Capture the cell that displays the provided text and extract its (X, Y) central coordinate. 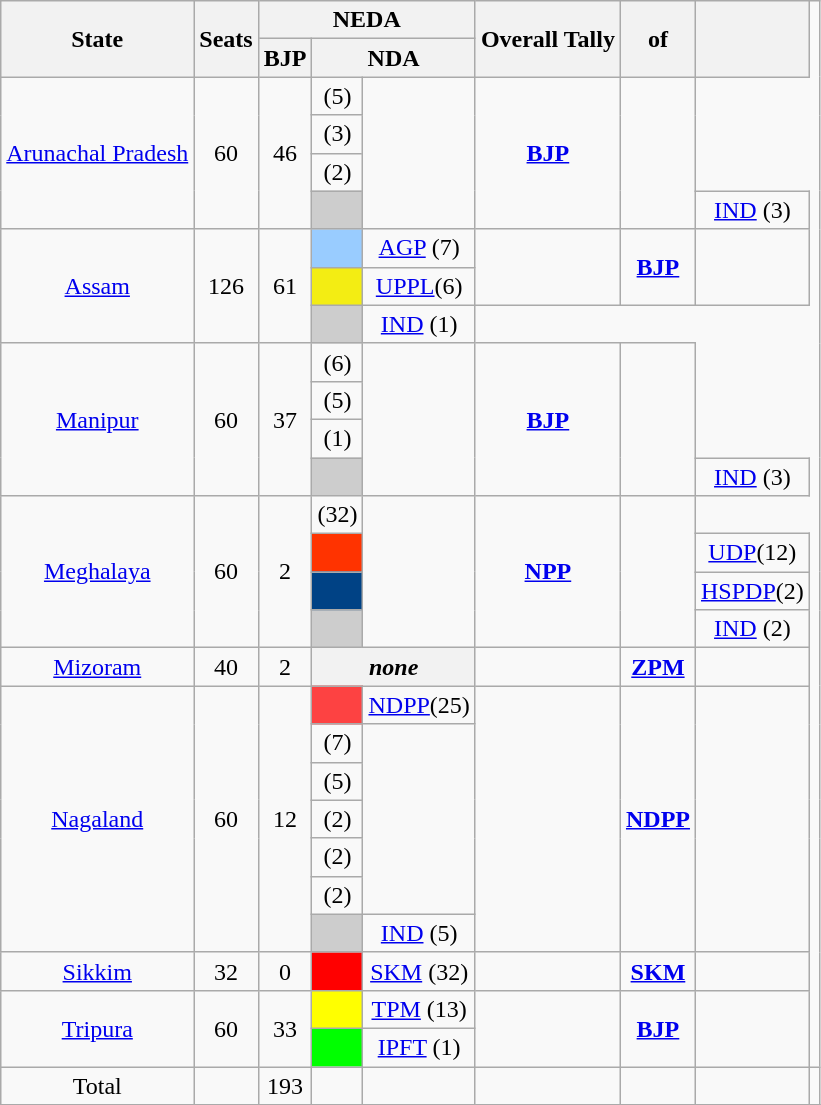
State (98, 39)
37 (285, 419)
Tripura (98, 1028)
IPFT (1) (419, 1047)
Mizoram (98, 667)
UPPL(6) (419, 286)
of (658, 39)
193 (285, 1085)
Total (98, 1085)
40 (226, 667)
(1) (338, 438)
NDA (394, 58)
(32) (338, 515)
126 (226, 286)
Assam (98, 286)
(7) (338, 743)
Manipur (98, 419)
33 (285, 1028)
HSPDP(2) (752, 591)
(6) (338, 362)
NDPP (658, 819)
ZPM (658, 667)
Arunachal Pradesh (98, 153)
61 (285, 286)
SKM (32) (419, 971)
NDPP(25) (419, 705)
(3) (338, 134)
SKM (658, 971)
0 (285, 971)
IND (2) (752, 629)
none (394, 667)
46 (285, 153)
Meghalaya (98, 572)
TPM (13) (419, 1009)
Overall Tally (548, 39)
AGP (7) (419, 248)
Nagaland (98, 819)
Seats (226, 39)
IND (5) (419, 933)
UDP(12) (752, 553)
Sikkim (98, 971)
32 (226, 971)
NEDA (366, 20)
IND (1) (419, 324)
NPP (548, 572)
12 (285, 819)
